Return (x, y) of the center of cell containing provided text 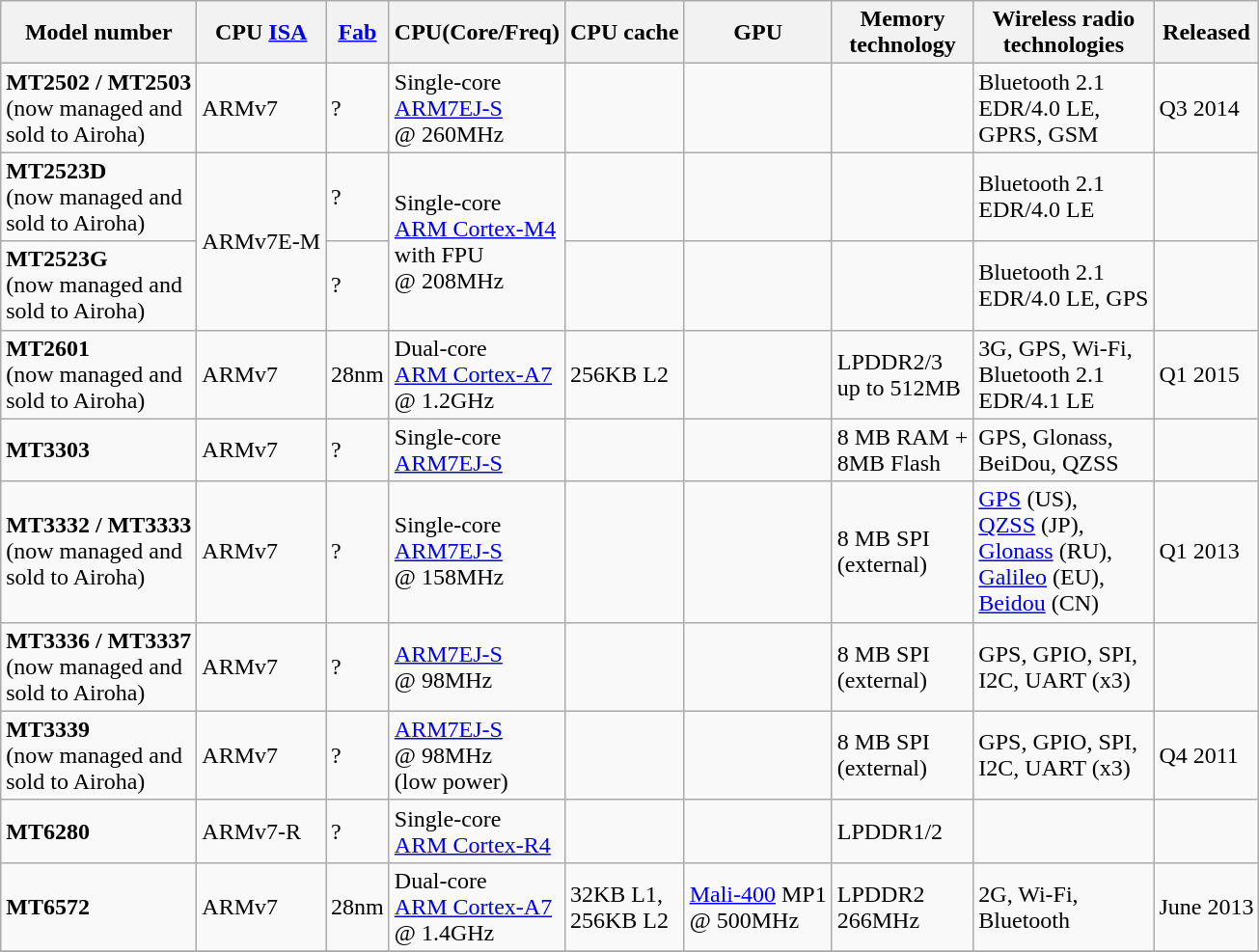
Mali-400 MP1 @ 500MHz (758, 907)
GPS (US), QZSS (JP), Glonass (RU), Galileo (EU), Beidou (CN) (1063, 552)
MT3336 / MT3337 (now managed and sold to Airoha) (98, 666)
ARMv7E-M (261, 241)
Single-core ARM7EJ-S (477, 449)
ARM7EJ-S @ 98MHz (477, 666)
3G, GPS, Wi-Fi, Bluetooth 2.1 EDR/4.1 LE (1063, 374)
MT2523D (now managed and sold to Airoha) (98, 197)
ARM7EJ-S @ 98MHz (low power) (477, 755)
MT2523G (now managed and sold to Airoha) (98, 286)
GPU (758, 33)
LPDDR2/3 up to 512MB (903, 374)
Single-core ARM7EJ-S @ 158MHz (477, 552)
June 2013 (1206, 907)
Bluetooth 2.1 EDR/4.0 LE, GPRS, GSM (1063, 108)
MT6280 (98, 831)
LPDDR1/2 (903, 831)
Q1 2015 (1206, 374)
Q4 2011 (1206, 755)
Single-core ARM7EJ-S @ 260MHz (477, 108)
Single-core ARM Cortex-M4 with FPU @ 208MHz (477, 241)
CPU ISA (261, 33)
MT3332 / MT3333 (now managed and sold to Airoha) (98, 552)
MT2601(now managed and sold to Airoha) (98, 374)
Single-core ARM Cortex-R4 (477, 831)
Q3 2014 (1206, 108)
CPU cache (624, 33)
2G, Wi-Fi, Bluetooth (1063, 907)
256KB L2 (624, 374)
Bluetooth 2.1 EDR/4.0 LE, GPS (1063, 286)
Model number (98, 33)
Dual-core ARM Cortex-A7 @ 1.4GHz (477, 907)
LPDDR2 266MHz (903, 907)
MT3339 (now managed and sold to Airoha) (98, 755)
Bluetooth 2.1 EDR/4.0 LE (1063, 197)
MT3303 (98, 449)
MT6572 (98, 907)
Fab (358, 33)
ARMv7-R (261, 831)
GPS, Glonass, BeiDou, QZSS (1063, 449)
Q1 2013 (1206, 552)
Released (1206, 33)
MT2502 / MT2503 (now managed and sold to Airoha) (98, 108)
Dual-core ARM Cortex-A7 @ 1.2GHz (477, 374)
8 MB RAM + 8MB Flash (903, 449)
Memory technology (903, 33)
CPU(Core/Freq) (477, 33)
Wireless radio technologies (1063, 33)
32KB L1, 256KB L2 (624, 907)
